Identify which cell holds the provided text, then report its (X, Y) central coordinate. 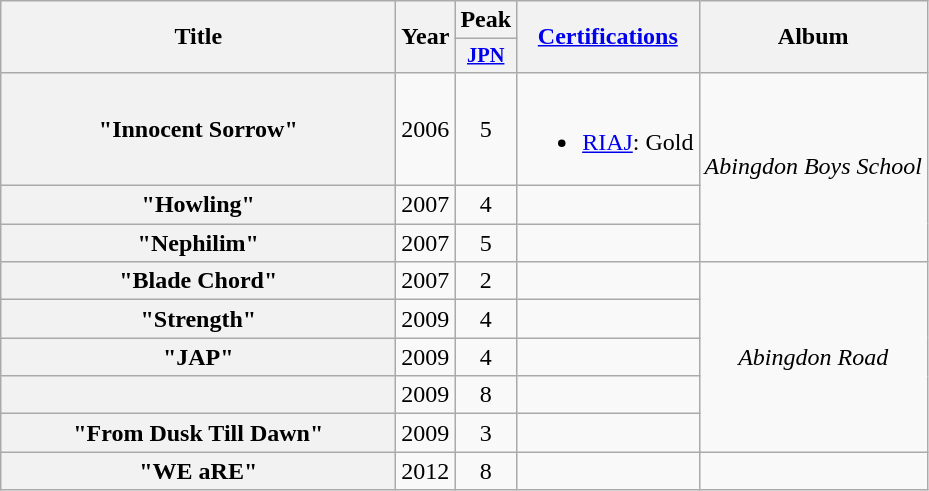
"JAP" (198, 357)
JPN (486, 56)
"Strength" (198, 319)
Abingdon Road (813, 357)
2 (486, 281)
2012 (426, 471)
Year (426, 37)
Abingdon Boys School (813, 166)
"From Dusk Till Dawn" (198, 433)
Album (813, 37)
2006 (426, 128)
"WE aRE" (198, 471)
Title (198, 37)
Certifications (608, 37)
"Nephilim" (198, 243)
3 (486, 433)
"Blade Chord" (198, 281)
"Howling" (198, 205)
RIAJ: Gold (608, 128)
"Innocent Sorrow" (198, 128)
Peak (486, 20)
